Return the (X, Y) coordinate for the center point of the cell that contains the specified text.  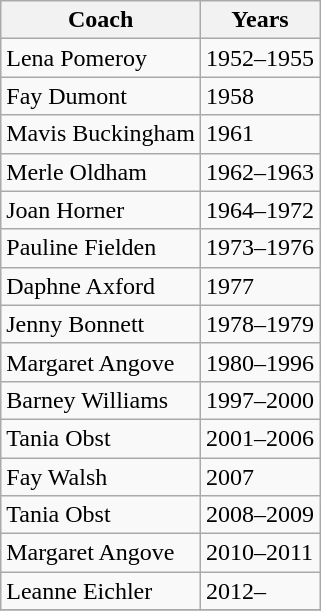
2001–2006 (260, 438)
1961 (260, 134)
2012– (260, 591)
Joan Horner (101, 210)
Mavis Buckingham (101, 134)
2008–2009 (260, 515)
Daphne Axford (101, 286)
1997–2000 (260, 400)
1962–1963 (260, 172)
1964–1972 (260, 210)
1978–1979 (260, 324)
Years (260, 20)
Fay Dumont (101, 96)
1980–1996 (260, 362)
Merle Oldham (101, 172)
1952–1955 (260, 58)
Jenny Bonnett (101, 324)
1958 (260, 96)
Fay Walsh (101, 477)
Barney Williams (101, 400)
1973–1976 (260, 248)
Leanne Eichler (101, 591)
Pauline Fielden (101, 248)
Lena Pomeroy (101, 58)
1977 (260, 286)
2007 (260, 477)
2010–2011 (260, 553)
Coach (101, 20)
